From the cell containing the given text, extract its center point as [x, y] coordinate. 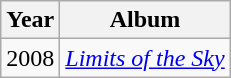
Year [30, 20]
Album [145, 20]
Limits of the Sky [145, 58]
2008 [30, 58]
